Capture the cell that displays the provided text and extract its [X, Y] central coordinate. 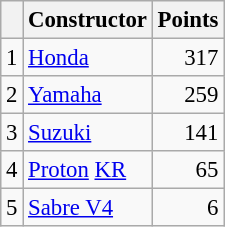
Yamaha [88, 95]
Honda [88, 58]
Sabre V4 [88, 208]
Suzuki [88, 133]
141 [188, 133]
Constructor [88, 20]
65 [188, 170]
3 [12, 133]
317 [188, 58]
2 [12, 95]
259 [188, 95]
1 [12, 58]
Points [188, 20]
6 [188, 208]
4 [12, 170]
Proton KR [88, 170]
5 [12, 208]
